Determine the (X, Y) coordinate at the center of the cell enclosing the given text.  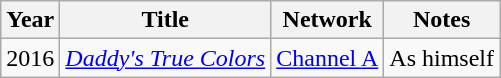
Title (166, 20)
2016 (30, 58)
As himself (442, 58)
Network (328, 20)
Daddy's True Colors (166, 58)
Channel A (328, 58)
Year (30, 20)
Notes (442, 20)
